Provide the [X, Y] coordinate of the cell's center where the given text is located.  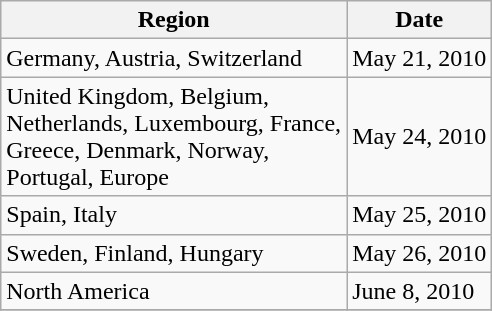
North America [174, 291]
Germany, Austria, Switzerland [174, 58]
Sweden, Finland, Hungary [174, 253]
May 26, 2010 [420, 253]
Spain, Italy [174, 215]
Date [420, 20]
United Kingdom, Belgium,Netherlands, Luxembourg, France,Greece, Denmark, Norway,Portugal, Europe [174, 136]
Region [174, 20]
June 8, 2010 [420, 291]
May 21, 2010 [420, 58]
May 25, 2010 [420, 215]
May 24, 2010 [420, 136]
